Output the (x, y) coordinate of the center of the cell containing the given text.  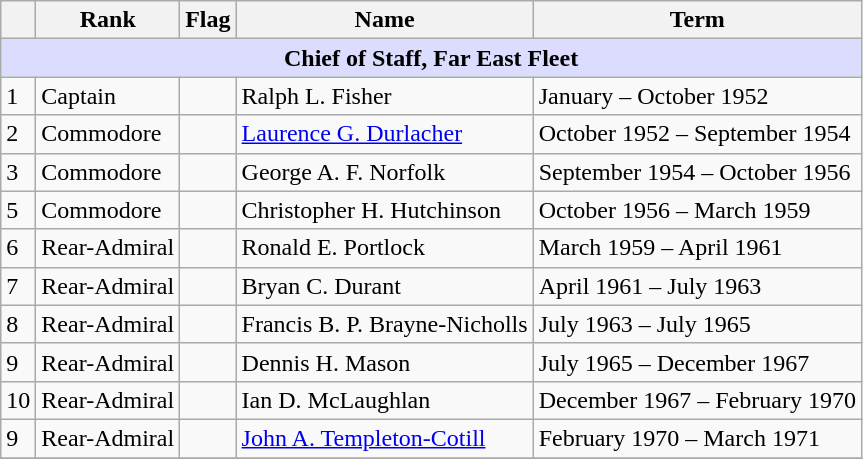
5 (18, 210)
October 1956 – March 1959 (697, 210)
February 1970 – March 1971 (697, 438)
Laurence G. Durlacher (384, 134)
Bryan C. Durant (384, 286)
March 1959 – April 1961 (697, 248)
10 (18, 400)
8 (18, 324)
2 (18, 134)
Chief of Staff, Far East Fleet (432, 58)
October 1952 – September 1954 (697, 134)
1 (18, 96)
July 1963 – July 1965 (697, 324)
Term (697, 20)
July 1965 – December 1967 (697, 362)
Ralph L. Fisher (384, 96)
7 (18, 286)
September 1954 – October 1956 (697, 172)
3 (18, 172)
Dennis H. Mason (384, 362)
January – October 1952 (697, 96)
Ian D. McLaughlan (384, 400)
John A. Templeton-Cotill (384, 438)
Francis B. P. Brayne-Nicholls (384, 324)
Flag (208, 20)
Ronald E. Portlock (384, 248)
6 (18, 248)
April 1961 – July 1963 (697, 286)
George A. F. Norfolk (384, 172)
Rank (108, 20)
Christopher H. Hutchinson (384, 210)
Name (384, 20)
December 1967 – February 1970 (697, 400)
Captain (108, 96)
